Detect which cell encompasses the target text, then output its (X, Y) center coordinate. 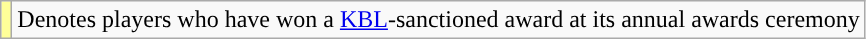
Denotes players who have won a KBL-sanctioned award at its annual awards ceremony (438, 20)
